Capture the cell that displays the provided text and extract its [x, y] central coordinate. 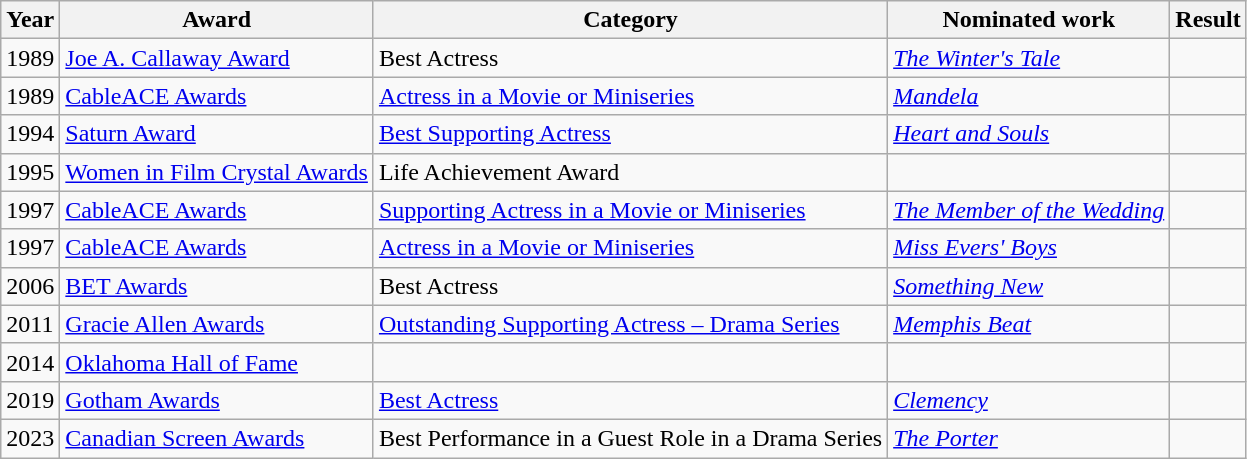
1995 [30, 172]
2011 [30, 324]
2019 [30, 400]
2014 [30, 362]
The Winter's Tale [1029, 58]
Gracie Allen Awards [217, 324]
Nominated work [1029, 20]
Something New [1029, 286]
Best Performance in a Guest Role in a Drama Series [630, 438]
2023 [30, 438]
The Porter [1029, 438]
2006 [30, 286]
BET Awards [217, 286]
Saturn Award [217, 134]
Heart and Souls [1029, 134]
Clemency [1029, 400]
Supporting Actress in a Movie or Miniseries [630, 210]
The Member of the Wedding [1029, 210]
Miss Evers' Boys [1029, 248]
Best Supporting Actress [630, 134]
1994 [30, 134]
Canadian Screen Awards [217, 438]
Result [1208, 20]
Mandela [1029, 96]
Outstanding Supporting Actress – Drama Series [630, 324]
Year [30, 20]
Women in Film Crystal Awards [217, 172]
Joe A. Callaway Award [217, 58]
Gotham Awards [217, 400]
Category [630, 20]
Oklahoma Hall of Fame [217, 362]
Memphis Beat [1029, 324]
Award [217, 20]
Life Achievement Award [630, 172]
